Capture the cell that displays the provided text and extract its (X, Y) central coordinate. 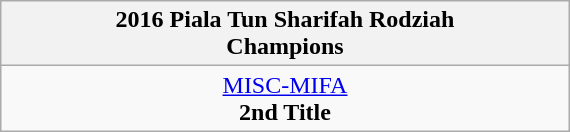
MISC-MIFA2nd Title (284, 98)
2016 Piala Tun Sharifah RodziahChampions (284, 34)
